Find where the given text appears and provide that cell's center as [x, y] coordinate. 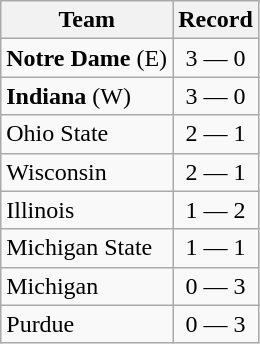
Michigan State [87, 248]
Team [87, 20]
Indiana (W) [87, 96]
Ohio State [87, 134]
Purdue [87, 324]
1 — 1 [216, 248]
Michigan [87, 286]
1 — 2 [216, 210]
Illinois [87, 210]
Wisconsin [87, 172]
Record [216, 20]
Notre Dame (E) [87, 58]
